Return the (x, y) coordinate for the center point of the cell that contains the specified text.  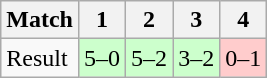
5–2 (150, 58)
2 (150, 20)
1 (102, 20)
5–0 (102, 58)
3 (196, 20)
0–1 (244, 58)
Match (40, 20)
4 (244, 20)
Result (40, 58)
3–2 (196, 58)
